Extract the (x, y) coordinate from the center of the cell holding the provided text.  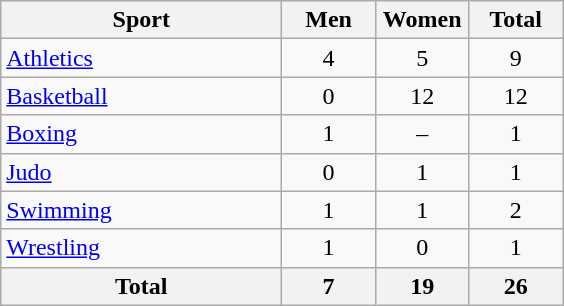
26 (516, 286)
– (422, 134)
Athletics (142, 58)
Sport (142, 20)
Women (422, 20)
Swimming (142, 210)
Judo (142, 172)
Boxing (142, 134)
7 (329, 286)
19 (422, 286)
2 (516, 210)
9 (516, 58)
Men (329, 20)
Basketball (142, 96)
Wrestling (142, 248)
4 (329, 58)
5 (422, 58)
